Search for the cell housing the specified text and yield its (X, Y) center coordinate. 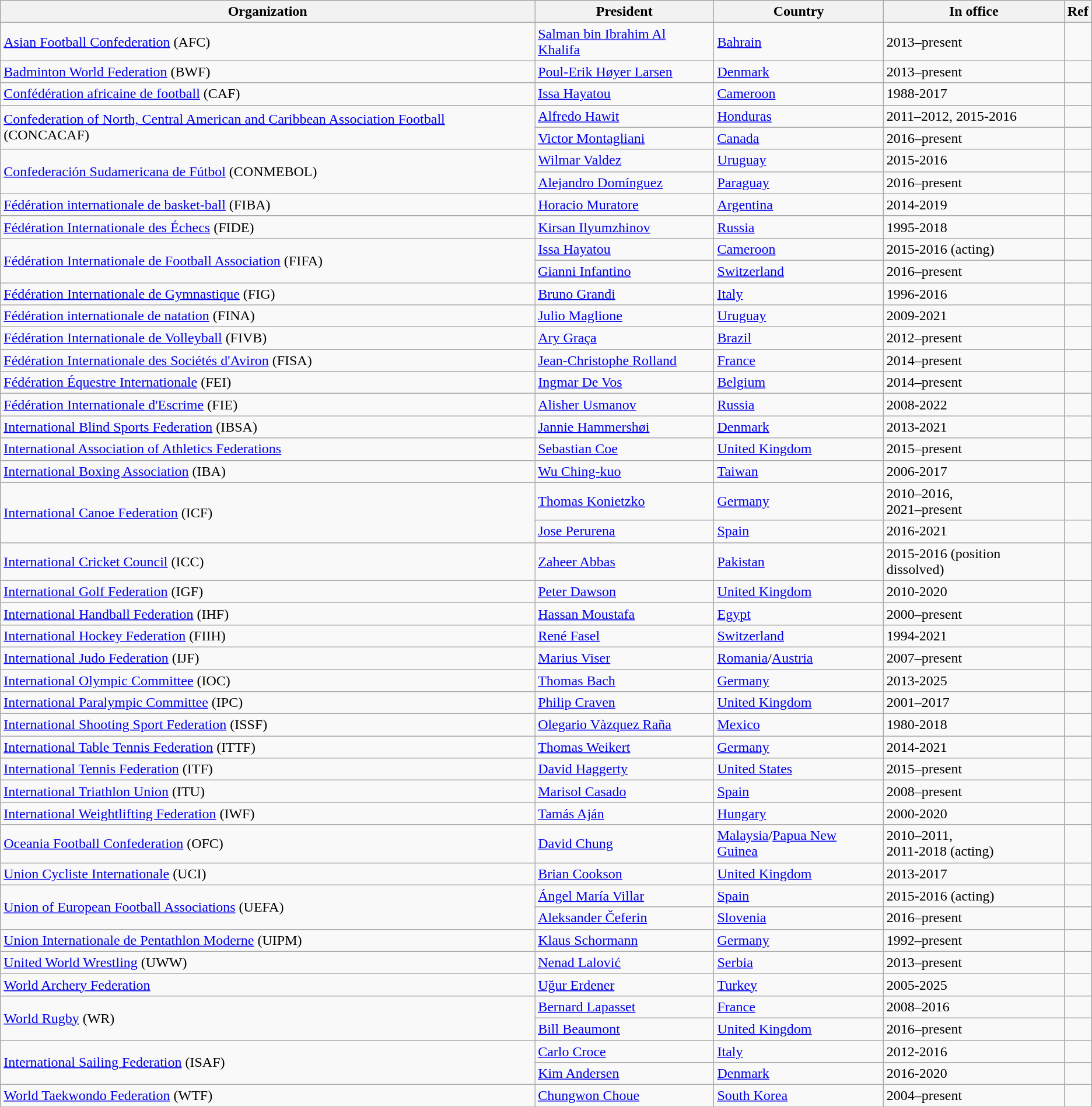
International Tennis Federation (ITF) (268, 769)
Union of European Football Associations (UEFA) (268, 907)
2010–2016, 2021–present (974, 502)
Brian Cookson (624, 874)
2009-2021 (974, 316)
2015-2016 (974, 160)
1994-2021 (974, 636)
2013-2021 (974, 427)
Sebastian Coe (624, 449)
International Boxing Association (IBA) (268, 471)
Thomas Konietzko (624, 502)
World Archery Federation (268, 985)
1980-2018 (974, 725)
Fédération Internationale des Sociétés d'Aviron (FISA) (268, 360)
International Olympic Committee (IOC) (268, 681)
1995-2018 (974, 227)
Hungary (799, 814)
Confédération africaine de football (CAF) (268, 94)
Ary Graça (624, 338)
International Blind Sports Federation (IBSA) (268, 427)
Hassan Moustafa (624, 614)
Confederation of North, Central American and Caribbean Association Football (CONCACAF) (268, 127)
Uğur Erdener (624, 985)
Bernard Lapasset (624, 1007)
International Triathlon Union (ITU) (268, 791)
Philip Craven (624, 703)
Malaysia/Papua New Guinea (799, 843)
Zaheer Abbas (624, 561)
2004–present (974, 1096)
Pakistan (799, 561)
Alfredo Hawit (624, 116)
2006-2017 (974, 471)
Mexico (799, 725)
Salman bin Ibrahim Al Khalifa (624, 42)
International Association of Athletics Federations (268, 449)
In office (974, 12)
Bruno Grandi (624, 293)
Klaus Schormann (624, 940)
Asian Football Confederation (AFC) (268, 42)
Jose Perurena (624, 531)
Ref (1078, 12)
President (624, 12)
2008–present (974, 791)
Kirsan Ilyumzhinov (624, 227)
2014-2021 (974, 747)
Horacio Muratore (624, 205)
2016-2020 (974, 1074)
2005-2025 (974, 985)
Union Internationale de Pentathlon Moderne (UIPM) (268, 940)
2008–2016 (974, 1007)
United World Wrestling (UWW) (268, 962)
Fédération Équestre Internationale (FEI) (268, 383)
Fédération internationale de basket-ball (FIBA) (268, 205)
David Haggerty (624, 769)
International Judo Federation (IJF) (268, 658)
Organization (268, 12)
2000-2020 (974, 814)
Thomas Bach (624, 681)
Fédération Internationale de Football Association (FIFA) (268, 260)
Paraguay (799, 183)
Olegario Vàzquez Raña (624, 725)
2013-2025 (974, 681)
Marius Viser (624, 658)
Confederación Sudamericana de Fútbol (CONMEBOL) (268, 171)
Wu Ching-kuo (624, 471)
Peter Dawson (624, 591)
2011–2012, 2015-2016 (974, 116)
David Chung (624, 843)
Fédération Internationale de Gymnastique (FIG) (268, 293)
Honduras (799, 116)
2012-2016 (974, 1052)
International Table Tennis Federation (ITTF) (268, 747)
Chungwon Choue (624, 1096)
Oceania Football Confederation (OFC) (268, 843)
2015-2016 (position dissolved) (974, 561)
Poul-Erik Høyer Larsen (624, 72)
Badminton World Federation (BWF) (268, 72)
Argentina (799, 205)
1988-2017 (974, 94)
1992–present (974, 940)
2012–present (974, 338)
2010-2020 (974, 591)
Nenad Lalović (624, 962)
Romania/Austria (799, 658)
2013-2017 (974, 874)
Fédération internationale de natation (FINA) (268, 316)
South Korea (799, 1096)
2000–present (974, 614)
2007–present (974, 658)
Carlo Croce (624, 1052)
Turkey (799, 985)
2016-2021 (974, 531)
Jannie Hammershøi (624, 427)
World Taekwondo Federation (WTF) (268, 1096)
Aleksander Čeferin (624, 918)
Victor Montagliani (624, 138)
2010–2011, 2011-2018 (acting) (974, 843)
Kim Andersen (624, 1074)
International Cricket Council (ICC) (268, 561)
Thomas Weikert (624, 747)
United States (799, 769)
Union Cycliste Internationale (UCI) (268, 874)
Fédération Internationale des Échecs (FIDE) (268, 227)
International Handball Federation (IHF) (268, 614)
2014-2019 (974, 205)
Fédération Internationale de Volleyball (FIVB) (268, 338)
Ingmar De Vos (624, 383)
Bahrain (799, 42)
Alejandro Domínguez (624, 183)
Brazil (799, 338)
2008-2022 (974, 405)
Tamás Aján (624, 814)
René Fasel (624, 636)
International Shooting Sport Federation (ISSF) (268, 725)
Country (799, 12)
2001–2017 (974, 703)
Julio Maglione (624, 316)
Slovenia (799, 918)
Gianni Infantino (624, 271)
International Sailing Federation (ISAF) (268, 1063)
Wilmar Valdez (624, 160)
Bill Beaumont (624, 1029)
International Weightlifting Federation (IWF) (268, 814)
International Paralympic Committee (IPC) (268, 703)
Serbia (799, 962)
International Hockey Federation (FIIH) (268, 636)
International Canoe Federation (ICF) (268, 512)
Marisol Casado (624, 791)
International Golf Federation (IGF) (268, 591)
Taiwan (799, 471)
Fédération Internationale d'Escrime (FIE) (268, 405)
Belgium (799, 383)
Egypt (799, 614)
World Rugby (WR) (268, 1018)
Alisher Usmanov (624, 405)
Jean-Christophe Rolland (624, 360)
Canada (799, 138)
1996-2016 (974, 293)
Ángel María Villar (624, 896)
